For the text-containing cell, return its midpoint in (x, y) coordinate format. 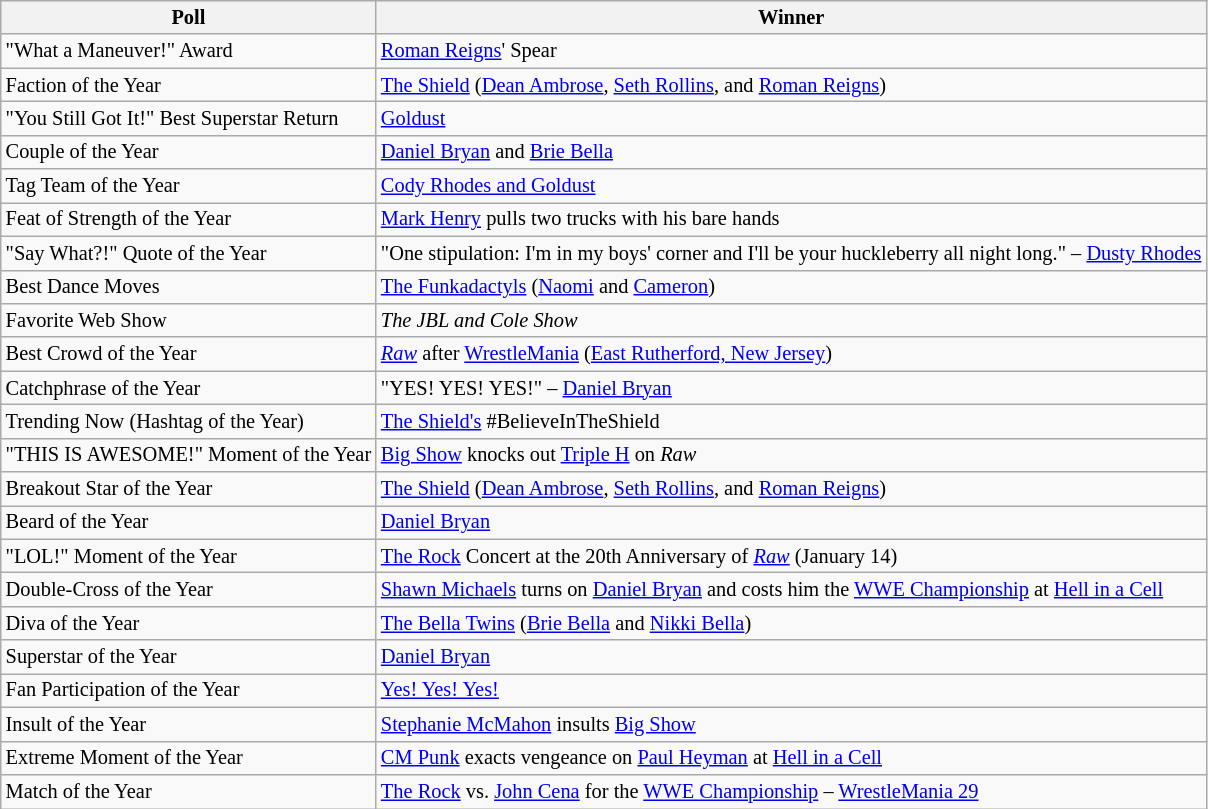
Double-Cross of the Year (188, 589)
Diva of the Year (188, 623)
Beard of the Year (188, 522)
"THIS IS AWESOME!" Moment of the Year (188, 455)
Faction of the Year (188, 85)
Poll (188, 17)
Big Show knocks out Triple H on Raw (791, 455)
Daniel Bryan and Brie Bella (791, 152)
CM Punk exacts vengeance on Paul Heyman at Hell in a Cell (791, 758)
Couple of the Year (188, 152)
Cody Rhodes and Goldust (791, 186)
The Bella Twins (Brie Bella and Nikki Bella) (791, 623)
The JBL and Cole Show (791, 320)
Extreme Moment of the Year (188, 758)
Raw after WrestleMania (East Rutherford, New Jersey) (791, 354)
Mark Henry pulls two trucks with his bare hands (791, 219)
Match of the Year (188, 791)
Favorite Web Show (188, 320)
Superstar of the Year (188, 657)
Trending Now (Hashtag of the Year) (188, 421)
Winner (791, 17)
"YES! YES! YES!" – Daniel Bryan (791, 388)
Tag Team of the Year (188, 186)
The Funkadactyls (Naomi and Cameron) (791, 287)
The Rock Concert at the 20th Anniversary of Raw (January 14) (791, 556)
"What a Maneuver!" Award (188, 51)
The Rock vs. John Cena for the WWE Championship – WrestleMania 29 (791, 791)
Yes! Yes! Yes! (791, 690)
Stephanie McMahon insults Big Show (791, 724)
Best Crowd of the Year (188, 354)
"Say What?!" Quote of the Year (188, 253)
"One stipulation: I'm in my boys' corner and I'll be your huckleberry all night long." – Dusty Rhodes (791, 253)
Feat of Strength of the Year (188, 219)
Breakout Star of the Year (188, 489)
Insult of the Year (188, 724)
Shawn Michaels turns on Daniel Bryan and costs him the WWE Championship at Hell in a Cell (791, 589)
The Shield's #BelieveInTheShield (791, 421)
Catchphrase of the Year (188, 388)
Goldust (791, 118)
"You Still Got It!" Best Superstar Return (188, 118)
Roman Reigns' Spear (791, 51)
"LOL!" Moment of the Year (188, 556)
Best Dance Moves (188, 287)
Fan Participation of the Year (188, 690)
